From the cell containing the given text, extract its center point as (X, Y) coordinate. 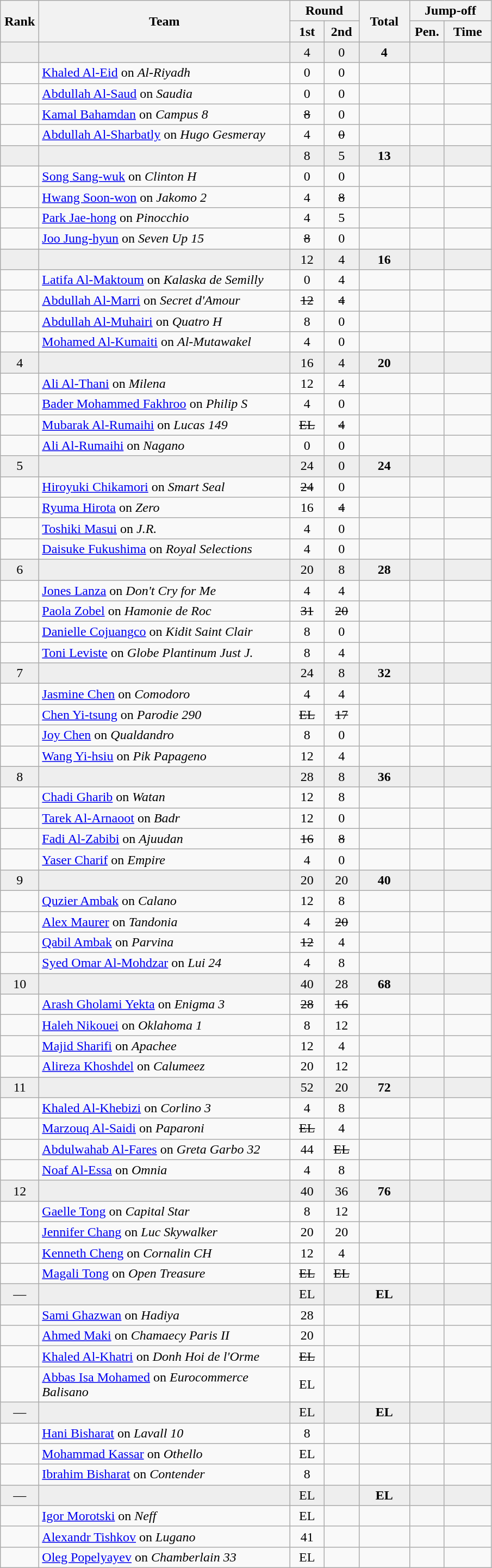
Kenneth Cheng on Cornalin CH (164, 1253)
Magali Tong on Open Treasure (164, 1274)
Chen Yi-tsung on Parodie 290 (164, 715)
Joo Jung-hyun on Seven Up 15 (164, 238)
7 (20, 673)
44 (307, 1149)
Danielle Cojuangco on Kidit Saint Clair (164, 632)
Jones Lanza on Don't Cry for Me (164, 590)
Alexandr Tishkov on Lugano (164, 1536)
Ahmed Maki on Chamaecy Paris II (164, 1336)
Noaf Al-Essa on Omnia (164, 1170)
6 (20, 569)
Khaled Al-Khebizi on Corlino 3 (164, 1108)
Pen. (427, 32)
Ali Al-Thani on Milena (164, 383)
Abbas Isa Mohamed on Eurocommerce Balisano (164, 1385)
Igor Morotski on Neff (164, 1516)
Team (164, 21)
Park Jae-hong on Pinocchio (164, 218)
Abdulwahab Al-Fares on Greta Garbo 32 (164, 1149)
Oleg Popelyayev on Chamberlain 33 (164, 1557)
Majid Sharifi on Apachee (164, 1046)
Mubarak Al-Rumaihi on Lucas 149 (164, 425)
13 (384, 156)
Abdullah Al-Sharbatly on Hugo Gesmeray (164, 135)
Mohammad Kassar on Othello (164, 1454)
Yaser Charif on Empire (164, 859)
Mohamed Al-Kumaiti on Al-Mutawakel (164, 342)
Rank (20, 21)
17 (341, 715)
Toni Leviste on Globe Plantinum Just J. (164, 653)
Haleh Nikouei on Oklahoma 1 (164, 1025)
Fadi Al-Zabibi on Ajuudan (164, 839)
Khaled Al-Khatri on Donh Hoi de l'Orme (164, 1356)
Quzier Ambak on Calano (164, 901)
41 (307, 1536)
9 (20, 880)
52 (307, 1087)
Kamal Bahamdan on Campus 8 (164, 114)
Khaled Al-Eid on Al-Riyadh (164, 73)
Chadi Gharib on Watan (164, 797)
2nd (341, 32)
Syed Omar Al-Mohdzar on Lui 24 (164, 963)
Hiroyuki Chikamori on Smart Seal (164, 487)
Hwang Soon-won on Jakomo 2 (164, 197)
Arash Gholami Yekta on Enigma 3 (164, 1005)
Bader Mohammed Fakhroo on Philip S (164, 404)
Abdullah Al-Marri on Secret d'Amour (164, 301)
10 (20, 984)
Qabil Ambak on Parvina (164, 943)
Abdullah Al-Saud on Saudia (164, 94)
Ibrahim Bisharat on Contender (164, 1474)
1st (307, 32)
Joy Chen on Qualdandro (164, 735)
Hani Bisharat on Lavall 10 (164, 1433)
Abdullah Al-Muhairi on Quatro H (164, 321)
Gaelle Tong on Capital Star (164, 1211)
Jennifer Chang on Luc Skywalker (164, 1232)
76 (384, 1191)
Paola Zobel on Hamonie de Roc (164, 611)
Toshiki Masui on J.R. (164, 528)
72 (384, 1087)
68 (384, 984)
Jump-off (451, 11)
Ryuma Hirota on Zero (164, 507)
Daisuke Fukushima on Royal Selections (164, 549)
11 (20, 1087)
Sami Ghazwan on Hadiya (164, 1315)
32 (384, 673)
Latifa Al-Maktoum on Kalaska de Semilly (164, 280)
Wang Yi-hsiu on Pik Papageno (164, 756)
Song Sang-wuk on Clinton H (164, 176)
Ali Al-Rumaihi on Nagano (164, 445)
Jasmine Chen on Comodoro (164, 694)
Round (324, 11)
Alireza Khoshdel on Calumeez (164, 1067)
Marzouq Al-Saidi on Paparoni (164, 1129)
Total (384, 21)
Time (468, 32)
Alex Maurer on Tandonia (164, 922)
31 (307, 611)
Tarek Al-Arnaoot on Badr (164, 818)
